Pinpoint the cell where the given text exists, returning its (X, Y) midpoint coordinate. 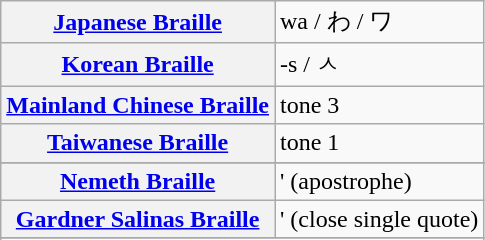
-s / ㅅ (378, 64)
Nemeth Braille (138, 181)
wa / わ / ワ (378, 22)
Korean Braille (138, 64)
Taiwanese Braille (138, 143)
Mainland Chinese Braille (138, 105)
Gardner Salinas Braille (138, 219)
tone 3 (378, 105)
Japanese Braille (138, 22)
' (close single quote) (378, 219)
' (apostrophe) (378, 181)
tone 1 (378, 143)
